Scan for the cell matching the given text and deliver its (x, y) coordinate at center. 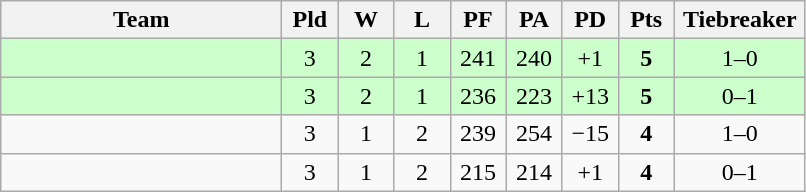
W (366, 20)
Tiebreaker (740, 20)
−15 (590, 134)
236 (478, 96)
PF (478, 20)
214 (534, 172)
Team (142, 20)
241 (478, 58)
Pts (646, 20)
PA (534, 20)
215 (478, 172)
239 (478, 134)
Pld (310, 20)
+13 (590, 96)
223 (534, 96)
254 (534, 134)
PD (590, 20)
240 (534, 58)
L (422, 20)
